From the cell containing the given text, extract its center point as (x, y) coordinate. 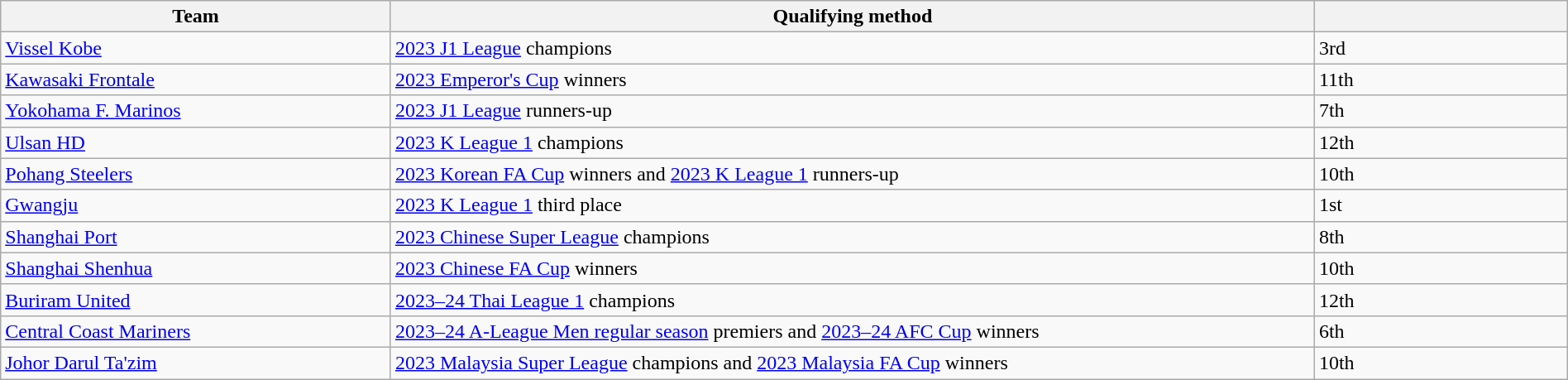
Team (196, 17)
1st (1441, 205)
2023 Emperor's Cup winners (852, 79)
11th (1441, 79)
Pohang Steelers (196, 174)
2023 Malaysia Super League champions and 2023 Malaysia FA Cup winners (852, 363)
6th (1441, 331)
Shanghai Shenhua (196, 268)
2023 K League 1 third place (852, 205)
Ulsan HD (196, 142)
Buriram United (196, 300)
3rd (1441, 48)
2023 J1 League champions (852, 48)
7th (1441, 111)
2023 Chinese Super League champions (852, 237)
2023 K League 1 champions (852, 142)
Johor Darul Ta'zim (196, 363)
Gwangju (196, 205)
2023–24 A-League Men regular season premiers and 2023–24 AFC Cup winners (852, 331)
Shanghai Port (196, 237)
2023 Chinese FA Cup winners (852, 268)
Vissel Kobe (196, 48)
2023 Korean FA Cup winners and 2023 K League 1 runners-up (852, 174)
8th (1441, 237)
Yokohama F. Marinos (196, 111)
Kawasaki Frontale (196, 79)
2023–24 Thai League 1 champions (852, 300)
Qualifying method (852, 17)
Central Coast Mariners (196, 331)
2023 J1 League runners-up (852, 111)
